Search for the cell housing the specified text and yield its [x, y] center coordinate. 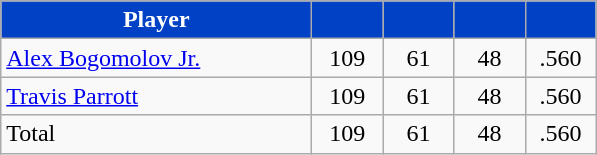
Travis Parrott [156, 96]
Total [156, 134]
Alex Bogomolov Jr. [156, 58]
Player [156, 20]
